Detect which cell encompasses the target text, then output its [X, Y] center coordinate. 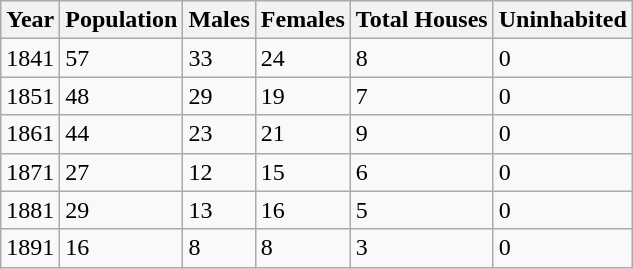
3 [422, 248]
Males [219, 20]
Females [302, 20]
19 [302, 96]
1861 [30, 134]
33 [219, 58]
Total Houses [422, 20]
1871 [30, 172]
21 [302, 134]
13 [219, 210]
12 [219, 172]
Population [122, 20]
Year [30, 20]
6 [422, 172]
48 [122, 96]
1881 [30, 210]
5 [422, 210]
1841 [30, 58]
15 [302, 172]
27 [122, 172]
Uninhabited [562, 20]
24 [302, 58]
9 [422, 134]
1891 [30, 248]
44 [122, 134]
7 [422, 96]
57 [122, 58]
1851 [30, 96]
23 [219, 134]
